Determine the (x, y) coordinate at the center of the cell enclosing the given text.  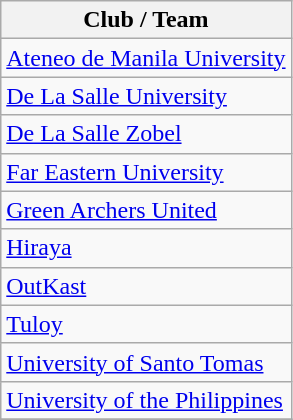
Club / Team (146, 20)
De La Salle Zobel (146, 134)
Tuloy (146, 324)
De La Salle University (146, 96)
University of Santo Tomas (146, 362)
Hiraya (146, 248)
Far Eastern University (146, 172)
Green Archers United (146, 210)
University of the Philippines (146, 400)
OutKast (146, 286)
Ateneo de Manila University (146, 58)
